Locate the cell with the specified text and output its [X, Y] center coordinate. 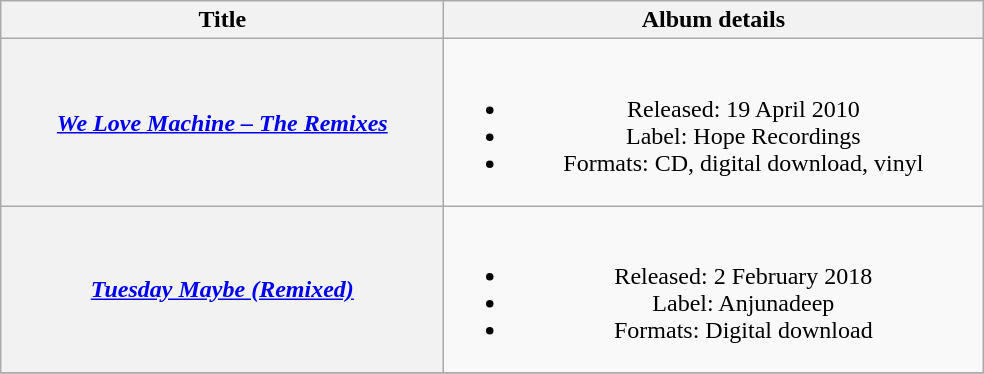
Album details [714, 20]
Released: 2 February 2018Label: AnjunadeepFormats: Digital download [714, 290]
Title [222, 20]
Tuesday Maybe (Remixed) [222, 290]
Released: 19 April 2010Label: Hope RecordingsFormats: CD, digital download, vinyl [714, 122]
We Love Machine – The Remixes [222, 122]
